Find where the given text appears and provide that cell's center as (x, y) coordinate. 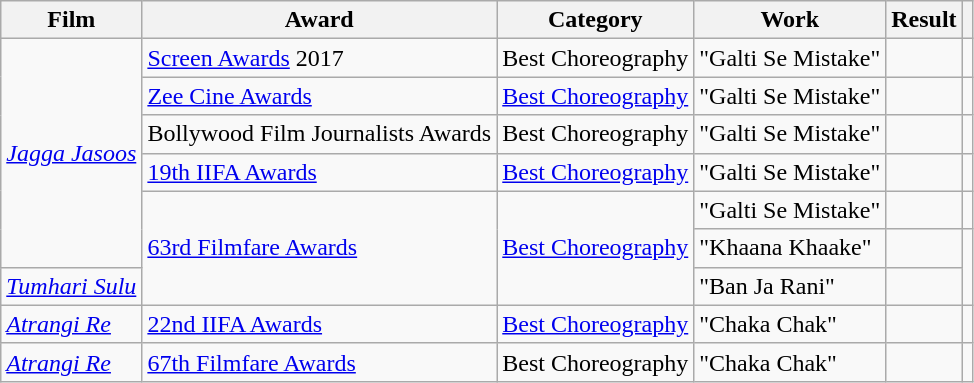
Award (320, 20)
"Ban Ja Rani" (790, 286)
Zee Cine Awards (320, 96)
19th IIFA Awards (320, 172)
Film (72, 20)
22nd IIFA Awards (320, 324)
Result (924, 20)
Category (596, 20)
Work (790, 20)
Jagga Jasoos (72, 153)
"Khaana Khaake" (790, 248)
Bollywood Film Journalists Awards (320, 134)
67th Filmfare Awards (320, 362)
Tumhari Sulu (72, 286)
Screen Awards 2017 (320, 58)
63rd Filmfare Awards (320, 248)
